Pinpoint the cell where the given text exists, returning its [x, y] midpoint coordinate. 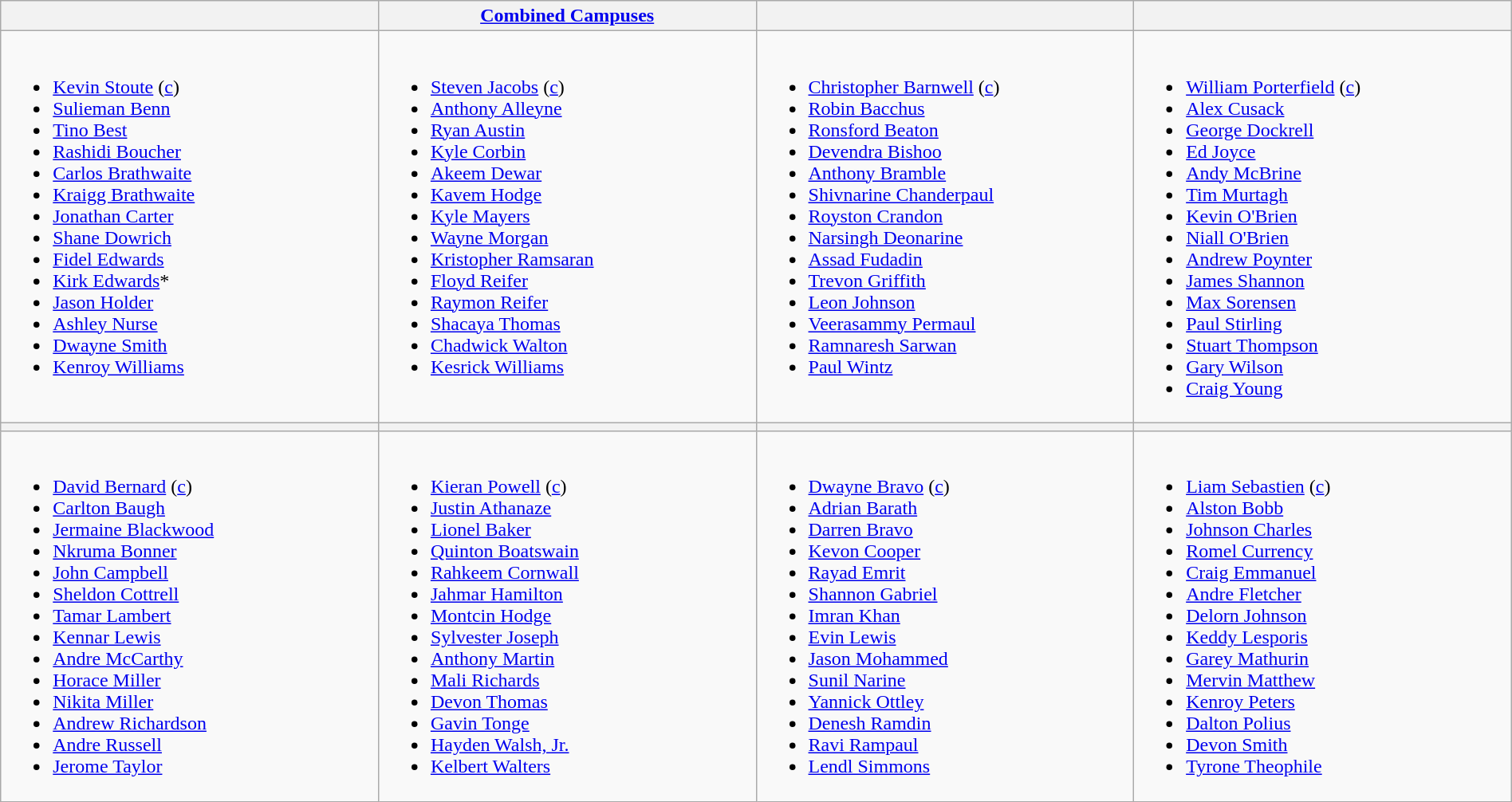
Combined Campuses [567, 16]
